Output the (X, Y) coordinate of the center of the cell containing the given text.  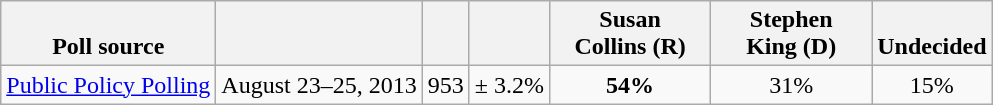
± 3.2% (509, 85)
31% (792, 85)
StephenKing (D) (792, 34)
Public Policy Polling (108, 85)
Undecided (932, 34)
SusanCollins (R) (630, 34)
15% (932, 85)
August 23–25, 2013 (319, 85)
953 (446, 85)
Poll source (108, 34)
54% (630, 85)
